Extract the (X, Y) coordinate from the center of the cell holding the provided text.  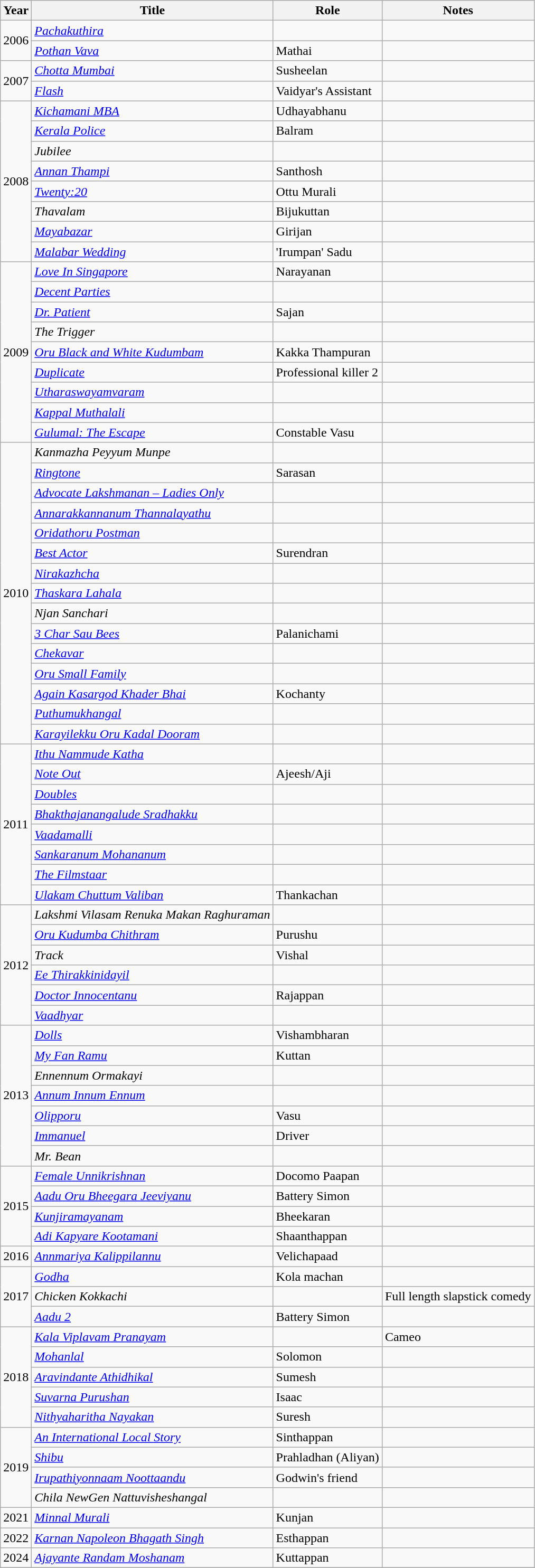
Minnal Murali (152, 1517)
Ottu Murali (327, 191)
Year (16, 11)
2006 (16, 41)
2008 (16, 181)
Mayabazar (152, 231)
Vaadamalli (152, 834)
2018 (16, 1377)
Nithyaharitha Nayakan (152, 1417)
Palanichami (327, 634)
Decent Parties (152, 292)
Kala Viplavam Pranayam (152, 1337)
Oru Black and White Kudumbam (152, 352)
Adi Kapyare Kootamani (152, 1236)
2021 (16, 1517)
Kuttan (327, 1055)
Solomon (327, 1357)
Kunjan (327, 1517)
Thankachan (327, 895)
Kuttappan (327, 1558)
Oru Small Family (152, 674)
Sajan (327, 312)
2022 (16, 1538)
Kola machan (327, 1277)
Malabar Wedding (152, 252)
Esthappan (327, 1538)
Udhayabhanu (327, 111)
2015 (16, 1206)
Kichamani MBA (152, 111)
Docomo Paapan (327, 1176)
Full length slapstick comedy (458, 1297)
Balram (327, 131)
Kerala Police (152, 131)
Irupathiyonnaam Noottaandu (152, 1477)
Aadu Oru Bheegara Jeeviyanu (152, 1196)
Ennennum Ormakayi (152, 1075)
Ringtone (152, 473)
Oridathoru Postman (152, 533)
Track (152, 955)
Aravindante Athidhikal (152, 1377)
Chekavar (152, 654)
Immanuel (152, 1136)
2017 (16, 1297)
Kappal Muthalali (152, 412)
2012 (16, 965)
Sumesh (327, 1377)
Chotta Mumbai (152, 71)
Kunjiramayanam (152, 1216)
Female Unnikrishnan (152, 1176)
Pothan Vava (152, 51)
3 Char Sau Bees (152, 634)
Kakka Thampuran (327, 352)
Kochanty (327, 694)
Duplicate (152, 372)
Oru Kudumba Chithram (152, 935)
Role (327, 11)
Bheekaran (327, 1216)
Thavalam (152, 211)
Surendran (327, 553)
Mohanlal (152, 1357)
Aadu 2 (152, 1317)
2011 (16, 824)
Gulumal: The Escape (152, 432)
Suvarna Purushan (152, 1397)
Narayanan (327, 272)
Olipporu (152, 1116)
Flash (152, 91)
The Trigger (152, 332)
Lakshmi Vilasam Renuka Makan Raghuraman (152, 915)
Mr. Bean (152, 1156)
Vishambharan (327, 1035)
Shaanthappan (327, 1236)
Sankaranum Mohananum (152, 854)
Vishal (327, 955)
Karayilekku Oru Kadal Dooram (152, 734)
Bijukuttan (327, 211)
Sinthappan (327, 1437)
Constable Vasu (327, 432)
Susheelan (327, 71)
Annum Innum Ennum (152, 1095)
Cameo (458, 1337)
Love In Singapore (152, 272)
Notes (458, 11)
Annan Thampi (152, 171)
2016 (16, 1257)
Annarakkannanum Thannalayathu (152, 513)
Njan Sanchari (152, 613)
Santhosh (327, 171)
'Irumpan' Sadu (327, 252)
Vaadhyar (152, 1015)
Ithu Nammude Katha (152, 754)
Professional killer 2 (327, 372)
Dr. Patient (152, 312)
Best Actor (152, 553)
Nirakazhcha (152, 573)
An International Local Story (152, 1437)
Driver (327, 1136)
Purushu (327, 935)
Twenty:20 (152, 191)
Advocate Lakshmanan – Ladies Only (152, 493)
Ee Thirakkinidayil (152, 975)
Utharaswayamvaram (152, 392)
2009 (16, 353)
2019 (16, 1467)
Jubilee (152, 151)
Suresh (327, 1417)
Thaskara Lahala (152, 593)
Godwin's friend (327, 1477)
Note Out (152, 774)
2024 (16, 1558)
Doctor Innocentanu (152, 995)
Doubles (152, 794)
Shibu (152, 1457)
Vasu (327, 1116)
Annmariya Kalippilannu (152, 1257)
Prahladhan (Aliyan) (327, 1457)
Puthumukhangal (152, 714)
Ajeesh/Aji (327, 774)
Chila NewGen Nattuvisheshangal (152, 1497)
Pachakuthira (152, 31)
The Filmstaar (152, 874)
Dolls (152, 1035)
Ulakam Chuttum Valiban (152, 895)
Rajappan (327, 995)
Title (152, 11)
2013 (16, 1095)
Velichapaad (327, 1257)
Godha (152, 1277)
Ajayante Randam Moshanam (152, 1558)
My Fan Ramu (152, 1055)
Chicken Kokkachi (152, 1297)
Karnan Napoleon Bhagath Singh (152, 1538)
Again Kasargod Khader Bhai (152, 694)
2007 (16, 81)
Mathai (327, 51)
Sarasan (327, 473)
Isaac (327, 1397)
2010 (16, 593)
Vaidyar's Assistant (327, 91)
Girijan (327, 231)
Bhakthajanangalude Sradhakku (152, 814)
Kanmazha Peyyum Munpe (152, 452)
